Find where the given text appears and provide that cell's center as (x, y) coordinate. 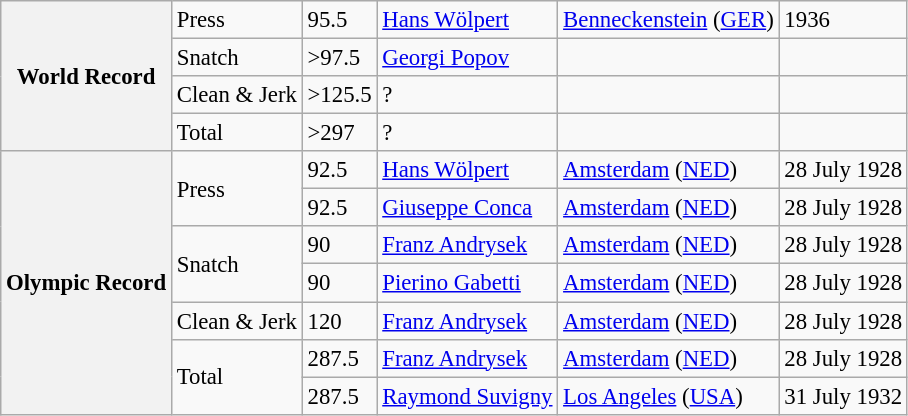
Pierino Gabetti (468, 283)
World Record (86, 76)
1936 (843, 20)
Los Angeles (USA) (668, 396)
Olympic Record (86, 282)
31 July 1932 (843, 396)
>297 (340, 133)
Giuseppe Conca (468, 208)
>97.5 (340, 58)
95.5 (340, 20)
Georgi Popov (468, 58)
120 (340, 321)
Benneckenstein (GER) (668, 20)
>125.5 (340, 95)
Raymond Suvigny (468, 396)
